From the cell containing the given text, extract its center point as (x, y) coordinate. 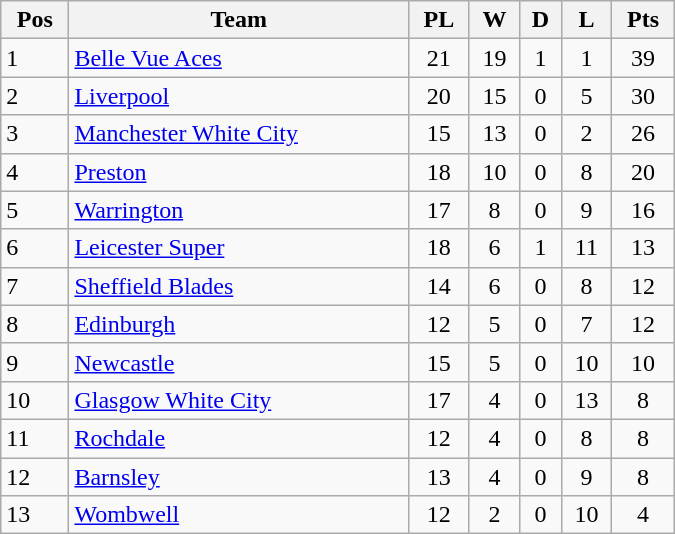
Edinburgh (239, 324)
14 (439, 286)
D (540, 20)
21 (439, 58)
19 (494, 58)
Preston (239, 172)
Belle Vue Aces (239, 58)
W (494, 20)
Newcastle (239, 362)
3 (35, 134)
PL (439, 20)
Warrington (239, 210)
26 (643, 134)
Rochdale (239, 438)
Manchester White City (239, 134)
Pts (643, 20)
Leicester Super (239, 248)
Barnsley (239, 477)
Liverpool (239, 96)
Glasgow White City (239, 400)
Team (239, 20)
Wombwell (239, 515)
L (586, 20)
39 (643, 58)
Pos (35, 20)
Sheffield Blades (239, 286)
16 (643, 210)
30 (643, 96)
